Identify which cell holds the provided text, then report its (x, y) central coordinate. 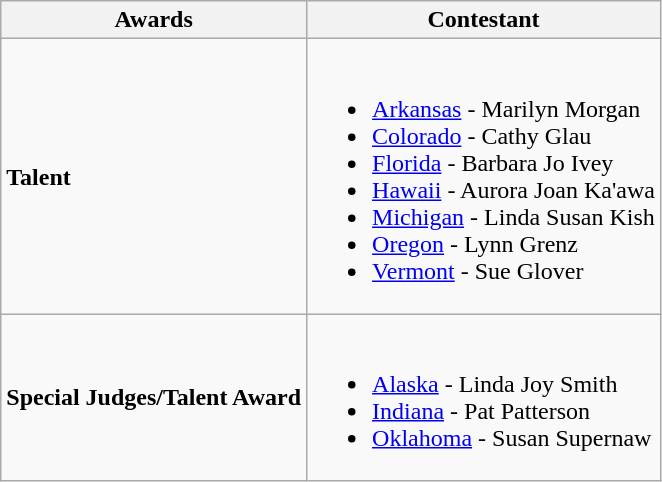
Alaska - Linda Joy Smith Indiana - Pat Patterson Oklahoma - Susan Supernaw (484, 398)
Awards (154, 20)
Talent (154, 176)
Contestant (484, 20)
Special Judges/Talent Award (154, 398)
